Search for the cell housing the specified text and yield its (x, y) center coordinate. 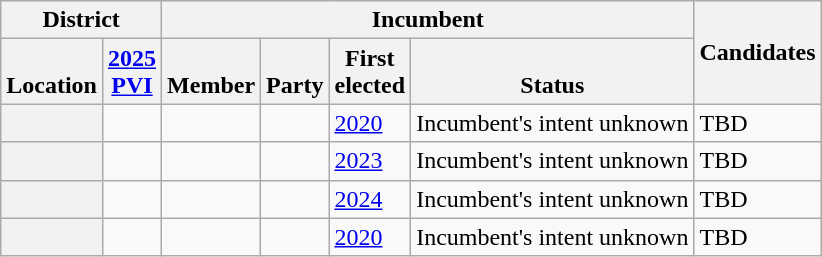
Firstelected (370, 72)
2025PVI (132, 72)
Party (295, 72)
2023 (370, 161)
Candidates (758, 52)
2024 (370, 199)
District (82, 20)
Incumbent (428, 20)
Status (552, 72)
Location (52, 72)
Member (212, 72)
